Scan for the cell matching the given text and deliver its [X, Y] coordinate at center. 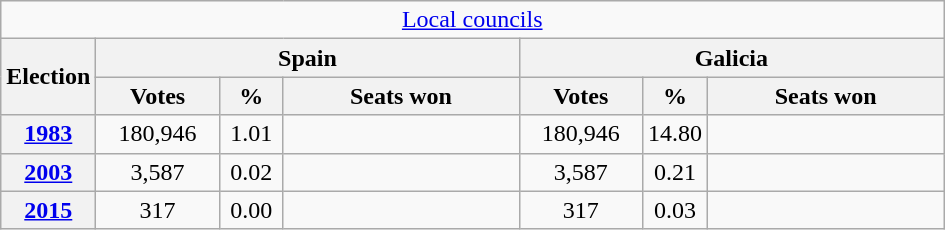
2003 [48, 172]
1983 [48, 134]
2015 [48, 210]
Election [48, 77]
Galicia [732, 58]
1.01 [251, 134]
0.03 [676, 210]
0.00 [251, 210]
Local councils [472, 20]
0.02 [251, 172]
Spain [308, 58]
14.80 [676, 134]
0.21 [676, 172]
